Extract the [x, y] coordinate from the center of the cell holding the provided text.  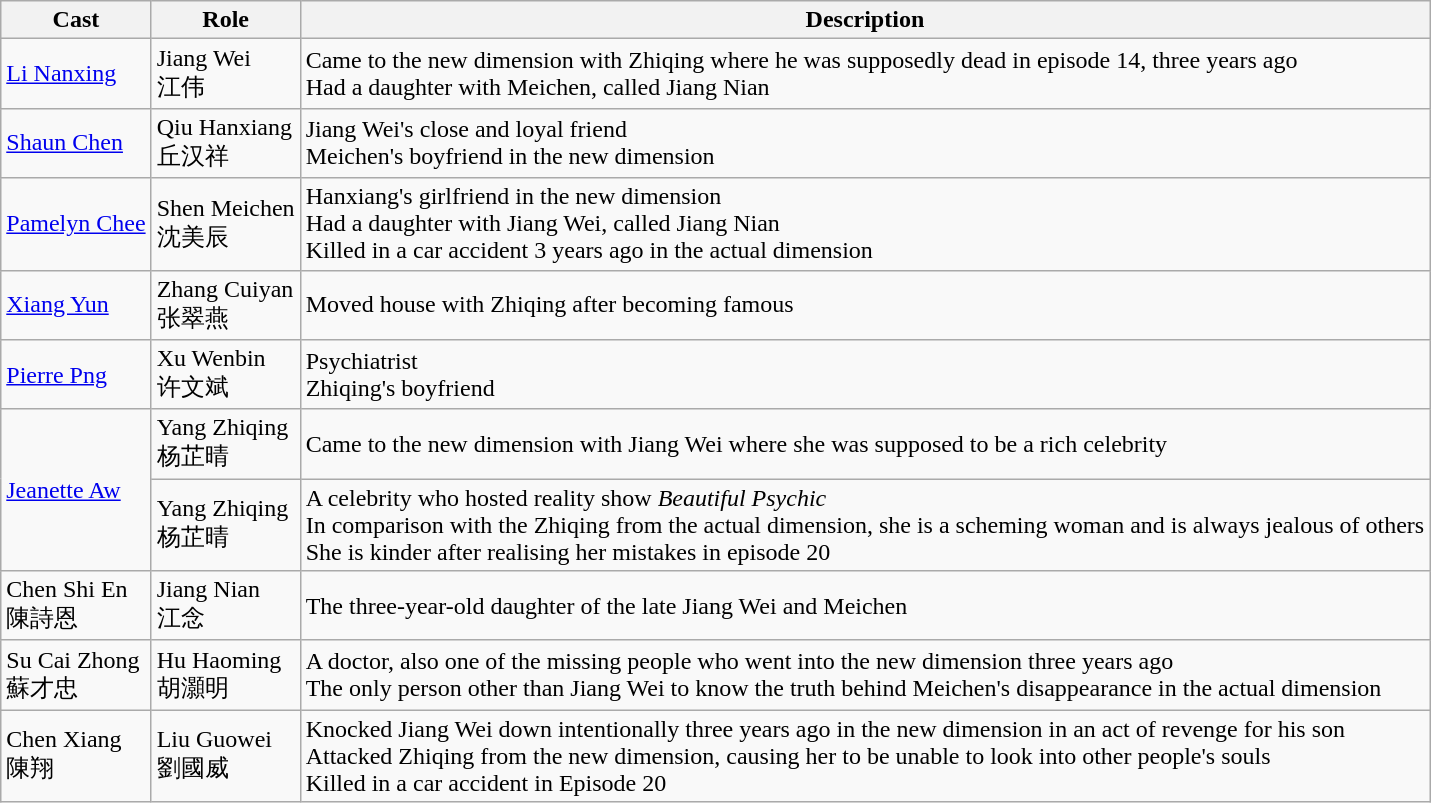
Hu Haoming 胡灝明 [226, 675]
The three-year-old daughter of the late Jiang Wei and Meichen [865, 606]
Role [226, 20]
Cast [76, 20]
Chen Xiang 陳翔 [76, 756]
Came to the new dimension with Zhiqing where he was supposedly dead in episode 14, three years ago Had a daughter with Meichen, called Jiang Nian [865, 74]
Qiu Hanxiang 丘汉祥 [226, 143]
Jeanette Aw [76, 490]
Jiang Wei 江伟 [226, 74]
Su Cai Zhong 蘇才忠 [76, 675]
Jiang Wei's close and loyal friend Meichen's boyfriend in the new dimension [865, 143]
Xiang Yun [76, 305]
Psychiatrist Zhiqing's boyfriend [865, 375]
Shaun Chen [76, 143]
Liu Guowei 劉國威 [226, 756]
Moved house with Zhiqing after becoming famous [865, 305]
Xu Wenbin 许文斌 [226, 375]
Jiang Nian 江念 [226, 606]
Pamelyn Chee [76, 224]
Description [865, 20]
Came to the new dimension with Jiang Wei where she was supposed to be a rich celebrity [865, 444]
Chen Shi En 陳詩恩 [76, 606]
Pierre Png [76, 375]
Zhang Cuiyan 张翠燕 [226, 305]
Li Nanxing [76, 74]
Shen Meichen 沈美辰 [226, 224]
